Return [x, y] of the center of cell containing provided text 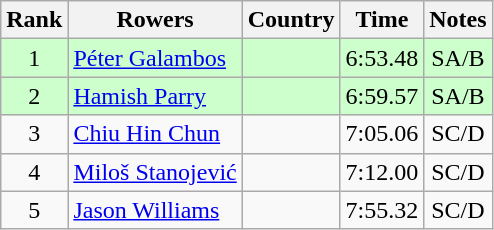
Notes [458, 20]
7:12.00 [382, 172]
Hamish Parry [155, 96]
Rank [34, 20]
2 [34, 96]
1 [34, 58]
Time [382, 20]
Péter Galambos [155, 58]
Country [291, 20]
6:59.57 [382, 96]
Rowers [155, 20]
6:53.48 [382, 58]
4 [34, 172]
3 [34, 134]
7:05.06 [382, 134]
Chiu Hin Chun [155, 134]
Jason Williams [155, 210]
5 [34, 210]
Miloš Stanojević [155, 172]
7:55.32 [382, 210]
